Extract the (X, Y) coordinate from the center of the cell holding the provided text.  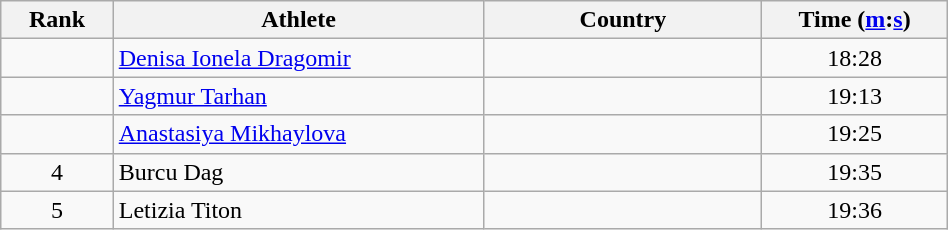
19:25 (854, 134)
Letizia Titon (298, 210)
19:35 (854, 172)
Country (623, 20)
4 (57, 172)
18:28 (854, 58)
Rank (57, 20)
Burcu Dag (298, 172)
Time (m:s) (854, 20)
19:13 (854, 96)
5 (57, 210)
19:36 (854, 210)
Yagmur Tarhan (298, 96)
Anastasiya Mikhaylova (298, 134)
Denisa Ionela Dragomir (298, 58)
Athlete (298, 20)
